Pinpoint the cell where the given text exists, returning its [x, y] midpoint coordinate. 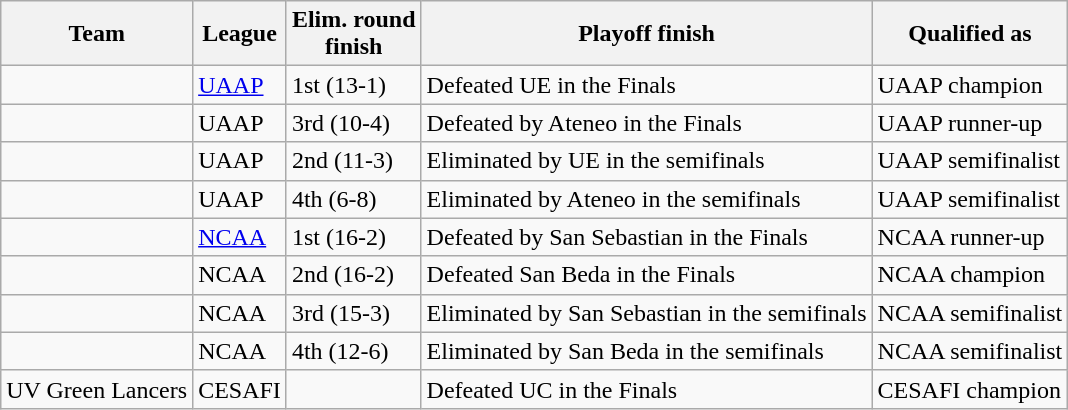
League [240, 34]
Eliminated by UE in the semifinals [646, 161]
Elim. roundfinish [354, 34]
UAAP runner-up [970, 123]
Eliminated by San Beda in the semifinals [646, 351]
3rd (15-3) [354, 313]
3rd (10-4) [354, 123]
1st (16-2) [354, 237]
Defeated UE in the Finals [646, 85]
NCAA champion [970, 275]
NCAA runner-up [970, 237]
CESAFI champion [970, 389]
Defeated by Ateneo in the Finals [646, 123]
2nd (11-3) [354, 161]
4th (12-6) [354, 351]
Defeated UC in the Finals [646, 389]
UV Green Lancers [97, 389]
4th (6-8) [354, 199]
Eliminated by Ateneo in the semifinals [646, 199]
2nd (16-2) [354, 275]
Qualified as [970, 34]
Team [97, 34]
UAAP champion [970, 85]
CESAFI [240, 389]
Defeated San Beda in the Finals [646, 275]
Playoff finish [646, 34]
Eliminated by San Sebastian in the semifinals [646, 313]
Defeated by San Sebastian in the Finals [646, 237]
1st (13-1) [354, 85]
